Extract the (X, Y) coordinate from the center of the cell holding the provided text.  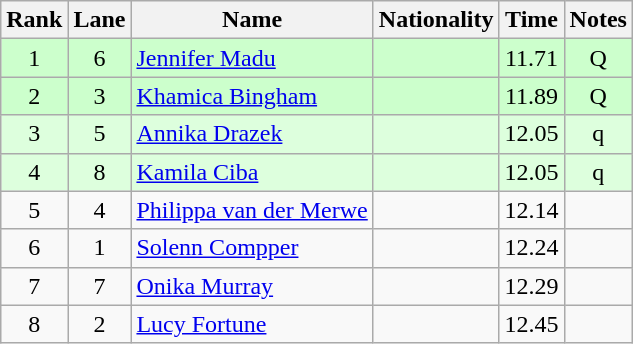
Nationality (436, 20)
Time (532, 20)
Solenn Compper (252, 248)
Rank (34, 20)
12.29 (532, 286)
Khamica Bingham (252, 96)
Annika Drazek (252, 134)
12.24 (532, 248)
Onika Murray (252, 286)
12.45 (532, 324)
Lucy Fortune (252, 324)
12.14 (532, 210)
Notes (598, 20)
Name (252, 20)
Jennifer Madu (252, 58)
Kamila Ciba (252, 172)
Lane (100, 20)
11.71 (532, 58)
11.89 (532, 96)
Philippa van der Merwe (252, 210)
